Locate the cell with the specified text and output its [X, Y] center coordinate. 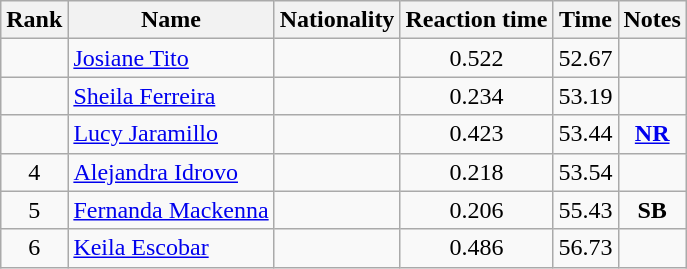
0.218 [476, 172]
55.43 [586, 210]
Reaction time [476, 20]
Sheila Ferreira [171, 96]
0.486 [476, 248]
6 [34, 248]
Josiane Tito [171, 58]
Alejandra Idrovo [171, 172]
52.67 [586, 58]
53.54 [586, 172]
0.234 [476, 96]
Notes [652, 20]
Keila Escobar [171, 248]
5 [34, 210]
Nationality [337, 20]
0.206 [476, 210]
53.19 [586, 96]
Rank [34, 20]
0.423 [476, 134]
56.73 [586, 248]
0.522 [476, 58]
Time [586, 20]
NR [652, 134]
Name [171, 20]
Lucy Jaramillo [171, 134]
4 [34, 172]
53.44 [586, 134]
Fernanda Mackenna [171, 210]
SB [652, 210]
